Return (x, y) of the center of cell containing provided text 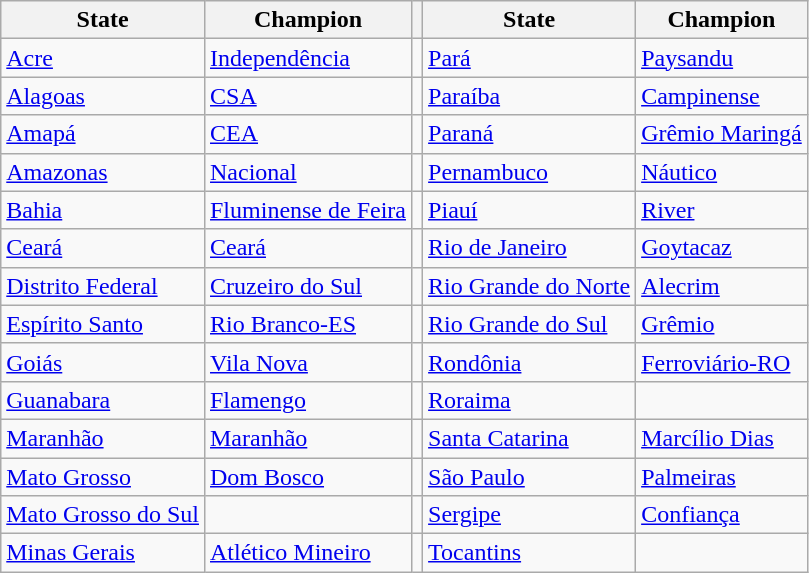
Roraima (530, 400)
Flamengo (308, 400)
Sergipe (530, 515)
Palmeiras (722, 477)
Campinense (722, 96)
Guanabara (103, 400)
Mato Grosso (103, 477)
São Paulo (530, 477)
Amapá (103, 134)
Náutico (722, 172)
Goiás (103, 362)
Rio de Janeiro (530, 248)
CEA (308, 134)
Bahia (103, 210)
Rio Grande do Norte (530, 286)
Atlético Mineiro (308, 553)
Santa Catarina (530, 438)
Vila Nova (308, 362)
Piauí (530, 210)
Mato Grosso do Sul (103, 515)
Minas Gerais (103, 553)
Alecrim (722, 286)
River (722, 210)
Pernambuco (530, 172)
Paraná (530, 134)
Rio Grande do Sul (530, 324)
Tocantins (530, 553)
Grêmio Maringá (722, 134)
Confiança (722, 515)
Rondônia (530, 362)
CSA (308, 96)
Goytacaz (722, 248)
Nacional (308, 172)
Dom Bosco (308, 477)
Acre (103, 58)
Grêmio (722, 324)
Distrito Federal (103, 286)
Ferroviário-RO (722, 362)
Pará (530, 58)
Rio Branco-ES (308, 324)
Amazonas (103, 172)
Fluminense de Feira (308, 210)
Paysandu (722, 58)
Paraíba (530, 96)
Cruzeiro do Sul (308, 286)
Independência (308, 58)
Marcílio Dias (722, 438)
Alagoas (103, 96)
Espírito Santo (103, 324)
